Capture the cell that displays the provided text and extract its [x, y] central coordinate. 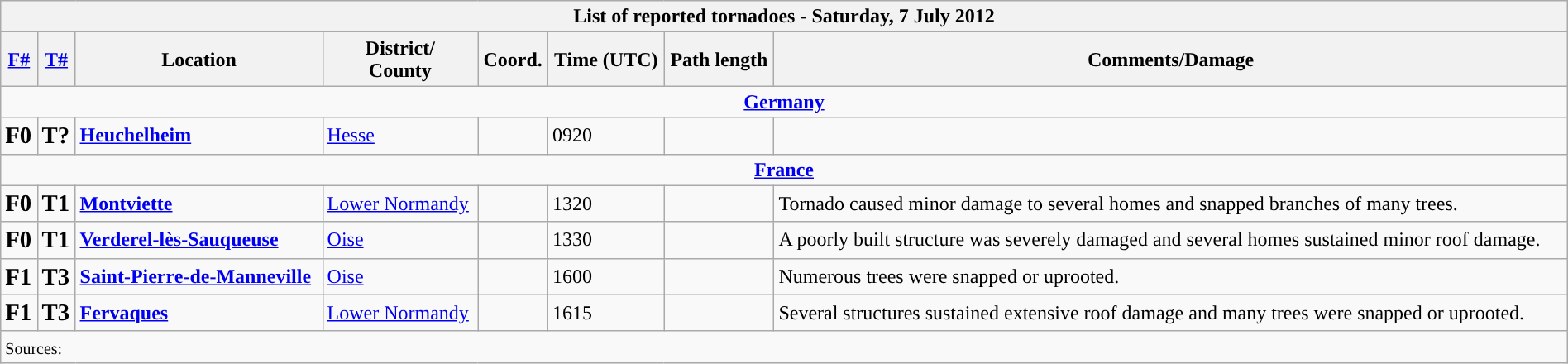
District/County [400, 60]
Coord. [513, 60]
Montviette [198, 204]
1330 [605, 240]
Germany [784, 102]
Location [198, 60]
1320 [605, 204]
Fervaques [198, 313]
T? [56, 136]
Hesse [400, 136]
Heuchelheim [198, 136]
1615 [605, 313]
T# [56, 60]
Path length [719, 60]
F# [19, 60]
1600 [605, 276]
Comments/Damage [1171, 60]
Verderel-lès-Sauqueuse [198, 240]
List of reported tornadoes - Saturday, 7 July 2012 [784, 17]
Several structures sustained extensive roof damage and many trees were snapped or uprooted. [1171, 313]
Sources: [784, 347]
Time (UTC) [605, 60]
Numerous trees were snapped or uprooted. [1171, 276]
A poorly built structure was severely damaged and several homes sustained minor roof damage. [1171, 240]
France [784, 170]
Saint-Pierre-de-Manneville [198, 276]
Tornado caused minor damage to several homes and snapped branches of many trees. [1171, 204]
0920 [605, 136]
